Locate the cell with the specified text and output its [x, y] center coordinate. 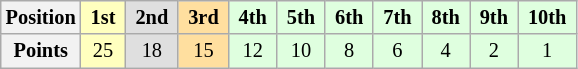
6th [349, 17]
1st [104, 17]
12 [253, 51]
Position [41, 17]
6 [397, 51]
10th [547, 17]
1 [547, 51]
3rd [203, 17]
15 [203, 51]
7th [397, 17]
18 [152, 51]
8 [349, 51]
25 [104, 51]
4 [446, 51]
4th [253, 17]
2nd [152, 17]
2 [494, 51]
8th [446, 17]
10 [301, 51]
9th [494, 17]
5th [301, 17]
Points [41, 51]
